Capture the cell that displays the provided text and extract its [x, y] central coordinate. 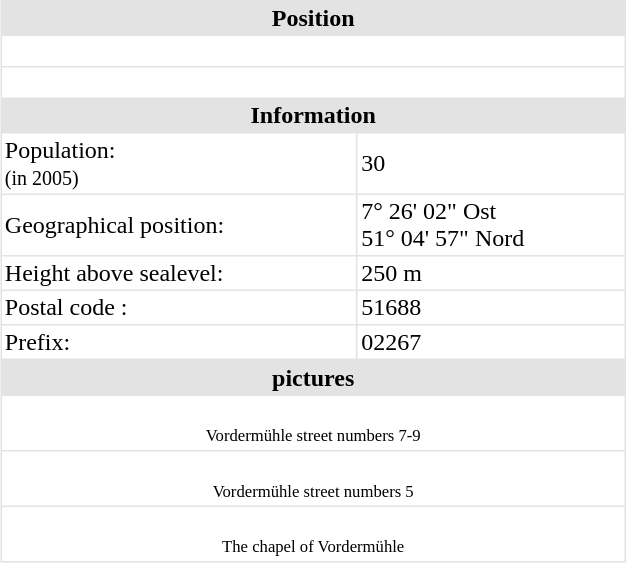
30 [491, 164]
Height above sealevel: [180, 272]
Information [314, 116]
51688 [491, 308]
Population:(in 2005) [180, 164]
Vordermühle street numbers 5 [314, 479]
Geographical position: [180, 225]
Postal code : [180, 308]
pictures [314, 378]
7° 26' 02" Ost51° 04' 57" Nord [491, 225]
250 m [491, 272]
Prefix: [180, 342]
Vordermühle street numbers 7-9 [314, 423]
The chapel of Vordermühle [314, 534]
Position [314, 18]
02267 [491, 342]
